Extract the (x, y) coordinate from the center of the cell holding the provided text.  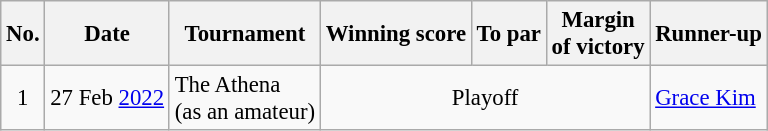
Tournament (244, 34)
Date (107, 34)
Marginof victory (598, 34)
Runner-up (708, 34)
Winning score (396, 34)
To par (508, 34)
27 Feb 2022 (107, 98)
Grace Kim (708, 98)
Playoff (484, 98)
The Athena(as an amateur) (244, 98)
No. (23, 34)
1 (23, 98)
